Extract the (x, y) coordinate from the center of the cell holding the provided text.  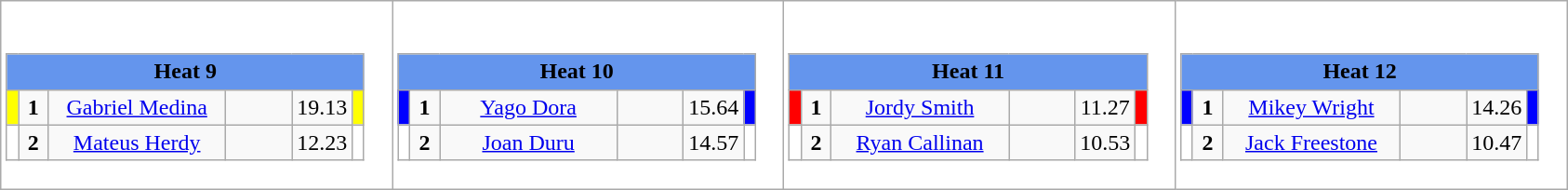
19.13 (322, 107)
Heat 12 1 Mikey Wright 14.26 2 Jack Freestone 10.47 (1371, 95)
Gabriel Medina (138, 107)
10.47 (1497, 142)
11.27 (1105, 107)
Jack Freestone (1311, 142)
14.57 (714, 142)
Heat 12 (1360, 72)
15.64 (714, 107)
10.53 (1105, 142)
Ryan Callinan (921, 142)
Heat 10 (577, 72)
Yago Dora (528, 107)
Heat 10 1 Yago Dora 15.64 2 Joan Duru 14.57 (588, 95)
Heat 11 1 Jordy Smith 11.27 2 Ryan Callinan 10.53 (980, 95)
Heat 9 1 Gabriel Medina 19.13 2 Mateus Herdy 12.23 (197, 95)
Mateus Herdy (138, 142)
14.26 (1497, 107)
Joan Duru (528, 142)
Heat 9 (185, 72)
Mikey Wright (1311, 107)
Jordy Smith (921, 107)
Heat 11 (968, 72)
12.23 (322, 142)
